Detect which cell encompasses the target text, then output its (X, Y) center coordinate. 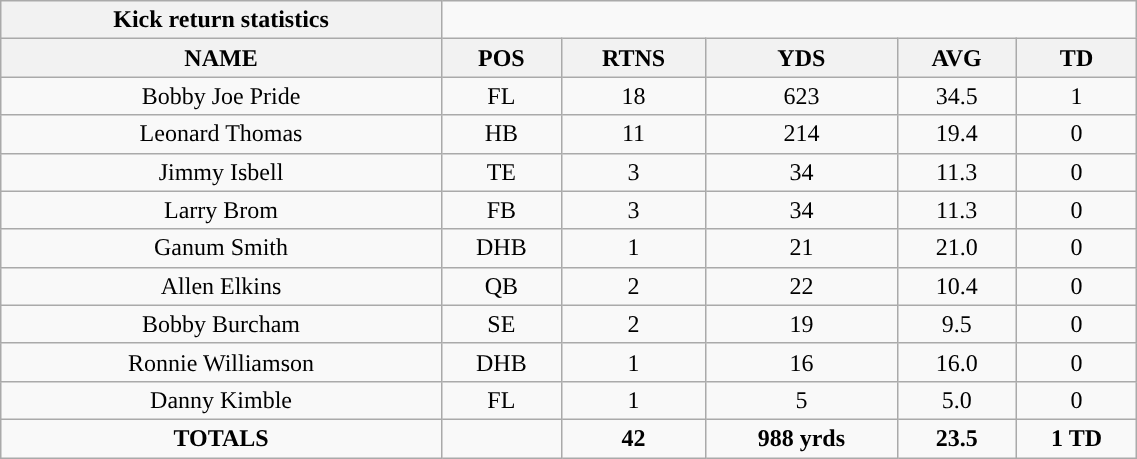
22 (802, 286)
214 (802, 134)
FB (501, 210)
34.5 (956, 96)
988 yrds (802, 438)
Ronnie Williamson (222, 362)
Allen Elkins (222, 286)
Kick return statistics (222, 20)
10.4 (956, 286)
NAME (222, 58)
TE (501, 172)
16 (802, 362)
HB (501, 134)
POS (501, 58)
Leonard Thomas (222, 134)
Bobby Joe Pride (222, 96)
16.0 (956, 362)
Bobby Burcham (222, 324)
5 (802, 400)
TD (1076, 58)
11 (633, 134)
Larry Brom (222, 210)
19 (802, 324)
Jimmy Isbell (222, 172)
Ganum Smith (222, 248)
18 (633, 96)
19.4 (956, 134)
5.0 (956, 400)
623 (802, 96)
TOTALS (222, 438)
QB (501, 286)
9.5 (956, 324)
42 (633, 438)
23.5 (956, 438)
AVG (956, 58)
Danny Kimble (222, 400)
SE (501, 324)
21.0 (956, 248)
21 (802, 248)
YDS (802, 58)
RTNS (633, 58)
1 TD (1076, 438)
